Return the (X, Y) coordinate for the center point of the cell that contains the specified text.  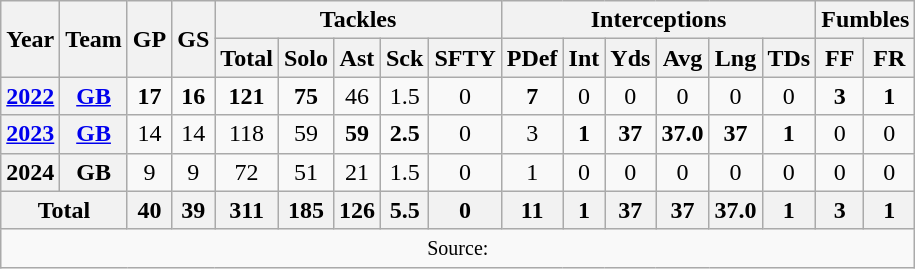
Avg (682, 58)
46 (356, 96)
Interceptions (658, 20)
Fumbles (866, 20)
2024 (30, 172)
Lng (736, 58)
126 (356, 210)
75 (306, 96)
16 (194, 96)
118 (247, 134)
Solo (306, 58)
Sck (404, 58)
PDef (532, 58)
2023 (30, 134)
SFTY (465, 58)
2022 (30, 96)
11 (532, 210)
39 (194, 210)
40 (149, 210)
185 (306, 210)
GP (149, 39)
7 (532, 96)
Int (584, 58)
121 (247, 96)
51 (306, 172)
311 (247, 210)
Team (94, 39)
Yds (630, 58)
21 (356, 172)
2.5 (404, 134)
FF (840, 58)
5.5 (404, 210)
Tackles (358, 20)
Ast (356, 58)
Year (30, 39)
FR (890, 58)
72 (247, 172)
GS (194, 39)
TDs (789, 58)
Source: (458, 248)
17 (149, 96)
